From the cell containing the given text, extract its center point as (X, Y) coordinate. 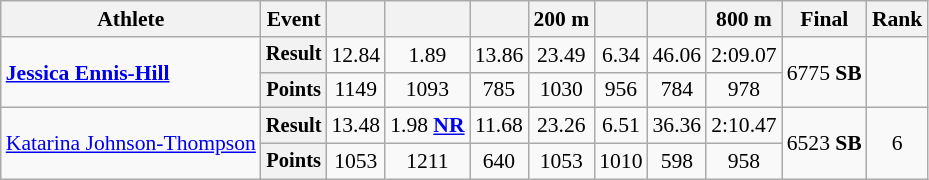
6775 SB (824, 72)
36.36 (678, 126)
11.68 (500, 126)
1211 (427, 162)
13.86 (500, 55)
6523 SB (824, 144)
6.51 (620, 126)
978 (744, 90)
1.89 (427, 55)
800 m (744, 19)
6 (898, 144)
23.26 (561, 126)
2:10.47 (744, 126)
1030 (561, 90)
12.84 (356, 55)
784 (678, 90)
Event (294, 19)
598 (678, 162)
200 m (561, 19)
1093 (427, 90)
23.49 (561, 55)
46.06 (678, 55)
Jessica Ennis-Hill (131, 72)
956 (620, 90)
958 (744, 162)
1.98 NR (427, 126)
1149 (356, 90)
Athlete (131, 19)
640 (500, 162)
13.48 (356, 126)
Katarina Johnson-Thompson (131, 144)
6.34 (620, 55)
785 (500, 90)
Rank (898, 19)
1010 (620, 162)
2:09.07 (744, 55)
Final (824, 19)
